Capture the cell that displays the provided text and extract its (x, y) central coordinate. 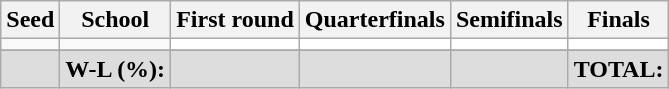
Seed (30, 20)
School (116, 20)
First round (236, 20)
Semifinals (509, 20)
TOTAL: (618, 69)
W-L (%): (116, 69)
Quarterfinals (374, 20)
Finals (618, 20)
